From the cell containing the given text, extract its center point as [x, y] coordinate. 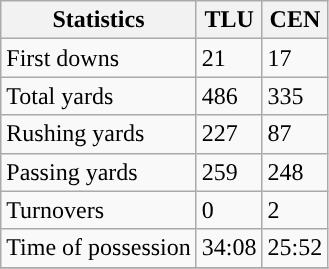
17 [295, 58]
First downs [99, 58]
34:08 [229, 248]
Rushing yards [99, 134]
Time of possession [99, 248]
Total yards [99, 96]
335 [295, 96]
TLU [229, 20]
Passing yards [99, 172]
Turnovers [99, 210]
0 [229, 210]
CEN [295, 20]
227 [229, 134]
486 [229, 96]
2 [295, 210]
21 [229, 58]
25:52 [295, 248]
87 [295, 134]
259 [229, 172]
248 [295, 172]
Statistics [99, 20]
